Search for the cell housing the specified text and yield its (X, Y) center coordinate. 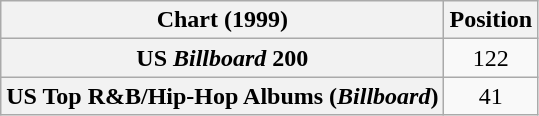
US Billboard 200 (222, 58)
US Top R&B/Hip-Hop Albums (Billboard) (222, 96)
Position (491, 20)
41 (491, 96)
122 (491, 58)
Chart (1999) (222, 20)
